Return [X, Y] of the center of cell containing provided text 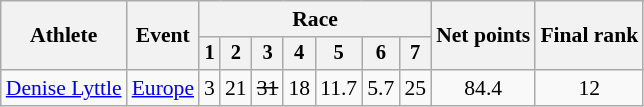
2 [236, 54]
25 [415, 88]
21 [236, 88]
1 [210, 54]
Final rank [589, 36]
Athlete [64, 36]
Europe [163, 88]
Denise Lyttle [64, 88]
Race [315, 19]
5.7 [380, 88]
31 [268, 88]
Net points [483, 36]
Event [163, 36]
4 [299, 54]
7 [415, 54]
12 [589, 88]
18 [299, 88]
84.4 [483, 88]
11.7 [338, 88]
5 [338, 54]
6 [380, 54]
